From the cell containing the given text, extract its center point as [x, y] coordinate. 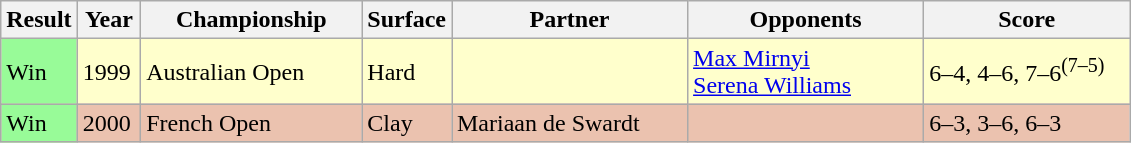
Max Mirnyi Serena Williams [806, 72]
Australian Open [252, 72]
2000 [109, 123]
1999 [109, 72]
Mariaan de Swardt [570, 123]
French Open [252, 123]
Hard [407, 72]
Score [1027, 20]
Partner [570, 20]
Clay [407, 123]
6–4, 4–6, 7–6(7–5) [1027, 72]
Year [109, 20]
6–3, 3–6, 6–3 [1027, 123]
Result [39, 20]
Surface [407, 20]
Championship [252, 20]
Opponents [806, 20]
